Identify which cell holds the provided text, then report its [X, Y] central coordinate. 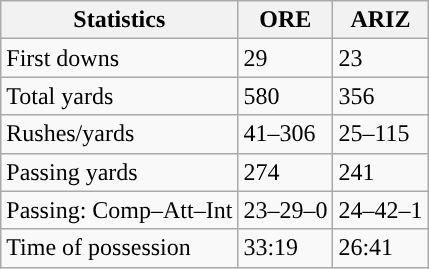
274 [286, 172]
26:41 [380, 248]
24–42–1 [380, 210]
Time of possession [120, 248]
ORE [286, 20]
23 [380, 58]
ARIZ [380, 20]
29 [286, 58]
41–306 [286, 134]
Total yards [120, 96]
Passing yards [120, 172]
33:19 [286, 248]
Statistics [120, 20]
23–29–0 [286, 210]
356 [380, 96]
580 [286, 96]
25–115 [380, 134]
241 [380, 172]
Rushes/yards [120, 134]
First downs [120, 58]
Passing: Comp–Att–Int [120, 210]
